Detect which cell encompasses the target text, then output its [X, Y] center coordinate. 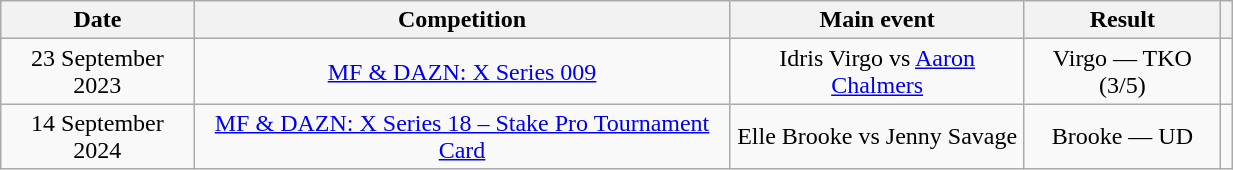
Competition [462, 20]
Elle Brooke vs Jenny Savage [877, 136]
Virgo — TKO (3/5) [1122, 72]
23 September 2023 [98, 72]
Brooke — UD [1122, 136]
14 September 2024 [98, 136]
Idris Virgo vs Aaron Chalmers [877, 72]
Result [1122, 20]
MF & DAZN: X Series 18 – Stake Pro Tournament Card [462, 136]
MF & DAZN: X Series 009 [462, 72]
Date [98, 20]
Main event [877, 20]
